From the cell containing the given text, extract its center point as [X, Y] coordinate. 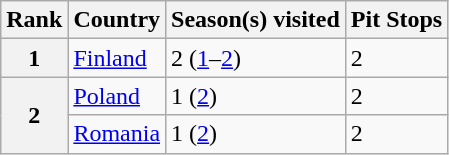
Country [117, 20]
2 (1–2) [256, 58]
Rank [34, 20]
1 [34, 58]
Pit Stops [396, 20]
Finland [117, 58]
Season(s) visited [256, 20]
Romania [117, 134]
Poland [117, 96]
